Scan for the cell matching the given text and deliver its (x, y) coordinate at center. 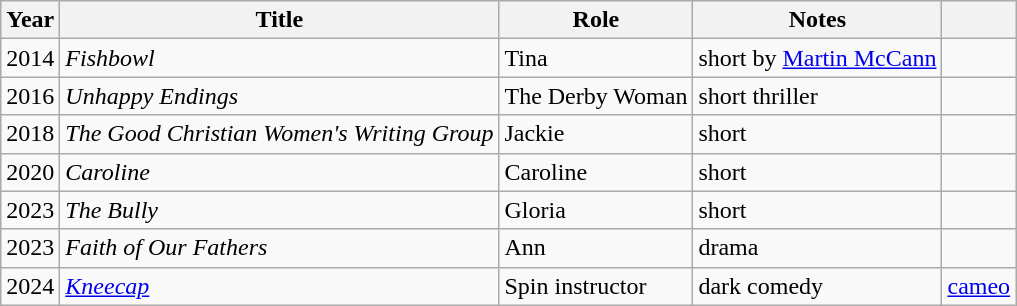
2018 (30, 134)
2020 (30, 172)
Faith of Our Fathers (280, 248)
Role (596, 20)
Fishbowl (280, 58)
Kneecap (280, 286)
cameo (979, 286)
dark comedy (818, 286)
Title (280, 20)
The Good Christian Women's Writing Group (280, 134)
The Derby Woman (596, 96)
Notes (818, 20)
drama (818, 248)
Unhappy Endings (280, 96)
Spin instructor (596, 286)
The Bully (280, 210)
short thriller (818, 96)
short by Martin McCann (818, 58)
2016 (30, 96)
Ann (596, 248)
Tina (596, 58)
Gloria (596, 210)
Year (30, 20)
2014 (30, 58)
2024 (30, 286)
Jackie (596, 134)
